Output the (x, y) coordinate of the center of the cell containing the given text.  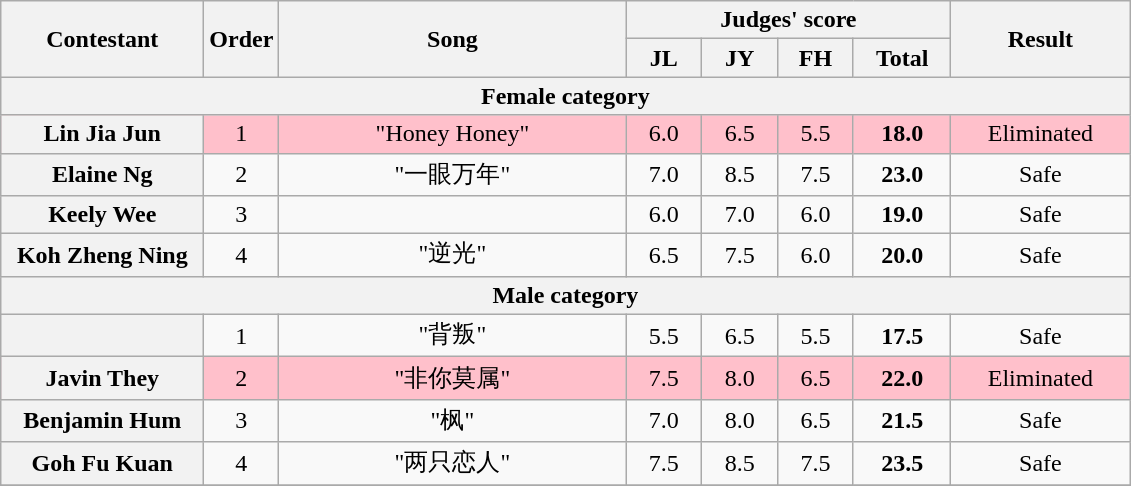
"背叛" (452, 336)
Lin Jia Jun (102, 134)
JY (740, 58)
23.0 (902, 174)
Judges' score (788, 20)
"两只恋人" (452, 464)
Elaine Ng (102, 174)
FH (816, 58)
22.0 (902, 378)
Song (452, 39)
20.0 (902, 256)
Keely Wee (102, 215)
21.5 (902, 420)
Male category (566, 295)
"枫" (452, 420)
Female category (566, 96)
"一眼万年" (452, 174)
17.5 (902, 336)
23.5 (902, 464)
18.0 (902, 134)
Koh Zheng Ning (102, 256)
Javin They (102, 378)
Goh Fu Kuan (102, 464)
"逆光" (452, 256)
Benjamin Hum (102, 420)
"Honey Honey" (452, 134)
Total (902, 58)
19.0 (902, 215)
Contestant (102, 39)
"非你莫属" (452, 378)
Order (242, 39)
Result (1040, 39)
JL (664, 58)
